Return the (X, Y) coordinate for the center point of the cell that contains the specified text.  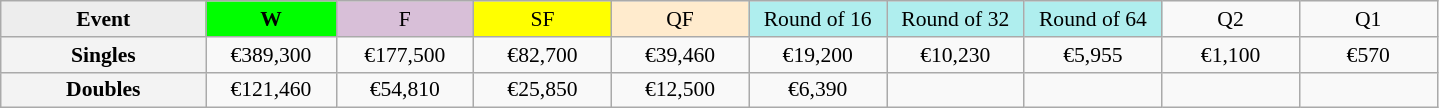
€121,460 (271, 90)
Round of 16 (818, 19)
Event (104, 19)
SF (543, 19)
€19,200 (818, 55)
€1,100 (1231, 55)
€10,230 (955, 55)
€39,460 (680, 55)
€177,500 (405, 55)
W (271, 19)
Doubles (104, 90)
Q2 (1231, 19)
€389,300 (271, 55)
€5,955 (1093, 55)
QF (680, 19)
Singles (104, 55)
Round of 32 (955, 19)
€570 (1368, 55)
€6,390 (818, 90)
€54,810 (405, 90)
Round of 64 (1093, 19)
€25,850 (543, 90)
€12,500 (680, 90)
Q1 (1368, 19)
F (405, 19)
€82,700 (543, 55)
